Find where the given text appears and provide that cell's center as [X, Y] coordinate. 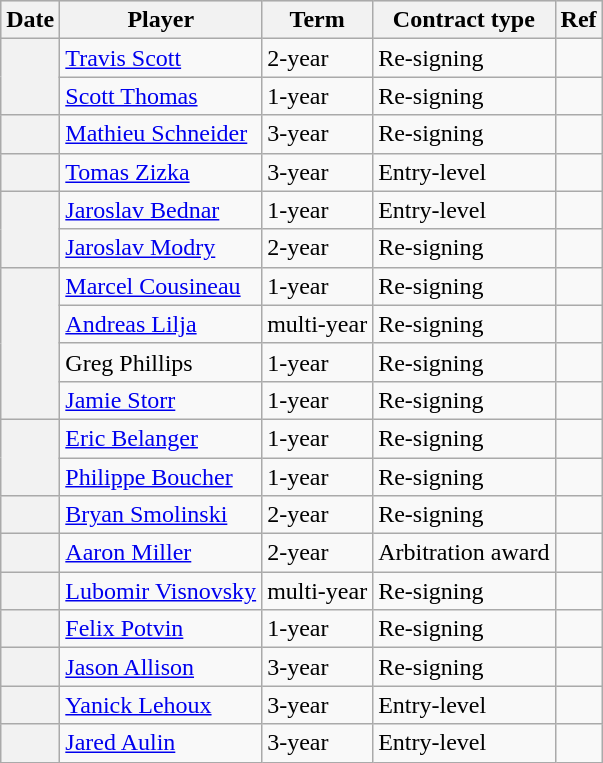
Date [30, 20]
Bryan Smolinski [161, 515]
Term [318, 20]
Scott Thomas [161, 96]
Jaroslav Bednar [161, 210]
Eric Belanger [161, 438]
Arbitration award [464, 553]
Aaron Miller [161, 553]
Jamie Storr [161, 400]
Marcel Cousineau [161, 286]
Greg Phillips [161, 362]
Tomas Zizka [161, 172]
Travis Scott [161, 58]
Felix Potvin [161, 629]
Contract type [464, 20]
Philippe Boucher [161, 477]
Ref [578, 20]
Lubomir Visnovsky [161, 591]
Player [161, 20]
Jason Allison [161, 667]
Yanick Lehoux [161, 705]
Jared Aulin [161, 743]
Andreas Lilja [161, 324]
Mathieu Schneider [161, 134]
Jaroslav Modry [161, 248]
